Locate the cell with the specified text and output its [x, y] center coordinate. 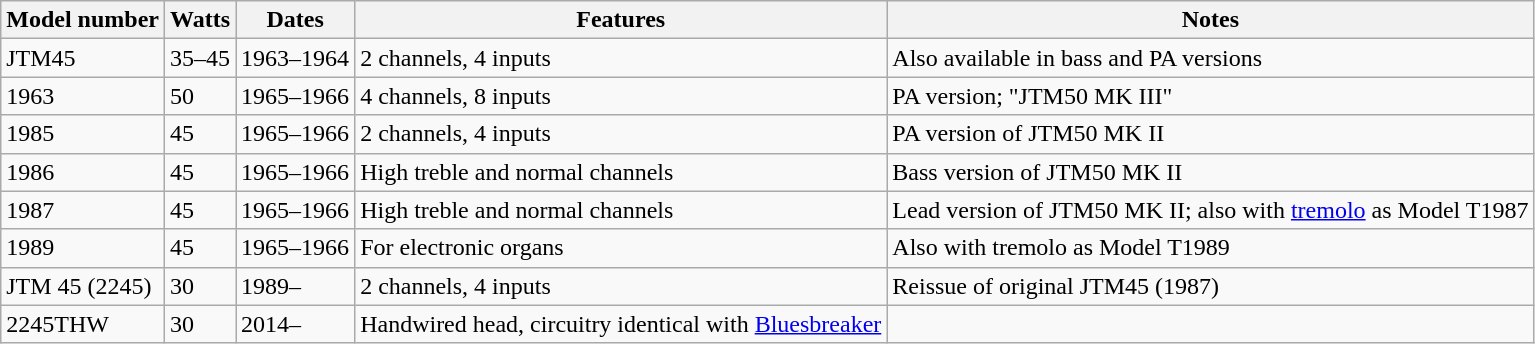
JTM 45 (2245) [83, 286]
1989 [83, 248]
JTM45 [83, 58]
4 channels, 8 inputs [621, 96]
2245THW [83, 324]
Model number [83, 20]
Lead version of JTM50 MK II; also with tremolo as Model T1987 [1210, 210]
PA version; "JTM50 MK III" [1210, 96]
50 [200, 96]
Notes [1210, 20]
Reissue of original JTM45 (1987) [1210, 286]
Features [621, 20]
1989– [296, 286]
Handwired head, circuitry identical with Bluesbreaker [621, 324]
Watts [200, 20]
1963 [83, 96]
1987 [83, 210]
PA version of JTM50 MK II [1210, 134]
Also available in bass and PA versions [1210, 58]
1963–1964 [296, 58]
1986 [83, 172]
Dates [296, 20]
Bass version of JTM50 MK II [1210, 172]
For electronic organs [621, 248]
2014– [296, 324]
35–45 [200, 58]
1985 [83, 134]
Also with tremolo as Model T1989 [1210, 248]
